Return the [X, Y] coordinate for the center point of the cell that contains the specified text.  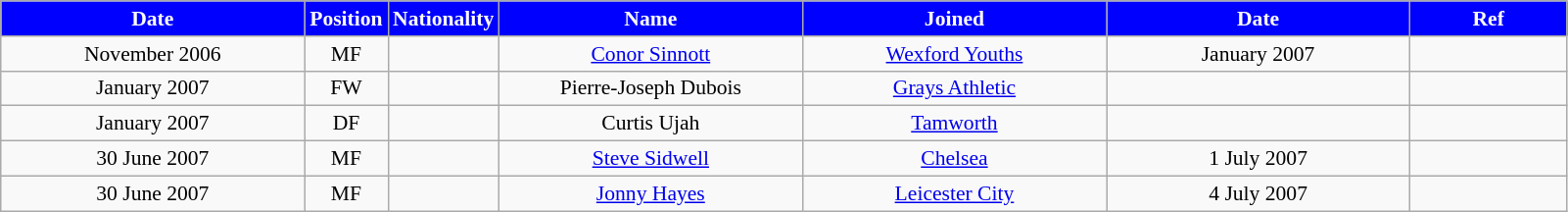
Conor Sinnott [650, 54]
Leicester City [954, 193]
DF [347, 124]
Ref [1489, 19]
Steve Sidwell [650, 159]
Jonny Hayes [650, 193]
Wexford Youths [954, 54]
Curtis Ujah [650, 124]
November 2006 [153, 54]
Joined [954, 19]
4 July 2007 [1259, 193]
Name [650, 19]
Grays Athletic [954, 88]
Position [347, 19]
Tamworth [954, 124]
Pierre-Joseph Dubois [650, 88]
Chelsea [954, 159]
Nationality [443, 19]
FW [347, 88]
1 July 2007 [1259, 159]
